Return (X, Y) of the center of cell containing provided text 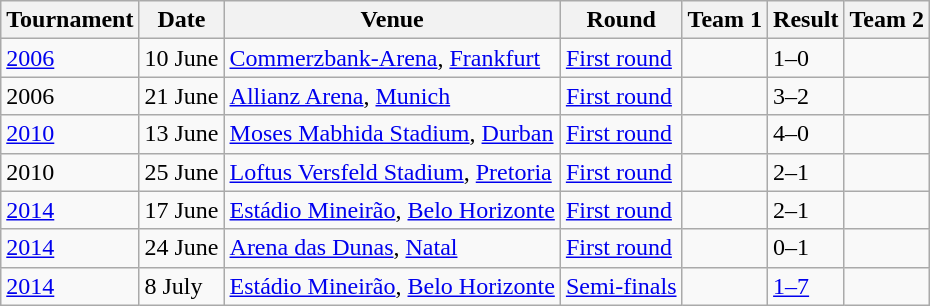
Tournament (70, 20)
Team 2 (887, 20)
10 June (182, 58)
13 June (182, 134)
25 June (182, 172)
Semi-finals (621, 286)
Commerzbank-Arena, Frankfurt (392, 58)
4–0 (806, 134)
24 June (182, 248)
1–0 (806, 58)
Round (621, 20)
17 June (182, 210)
1–7 (806, 286)
21 June (182, 96)
Loftus Versfeld Stadium, Pretoria (392, 172)
Date (182, 20)
Allianz Arena, Munich (392, 96)
Arena das Dunas, Natal (392, 248)
0–1 (806, 248)
Team 1 (725, 20)
Venue (392, 20)
Result (806, 20)
8 July (182, 286)
Moses Mabhida Stadium, Durban (392, 134)
3–2 (806, 96)
